Extract the [X, Y] coordinate from the center of the cell holding the provided text.  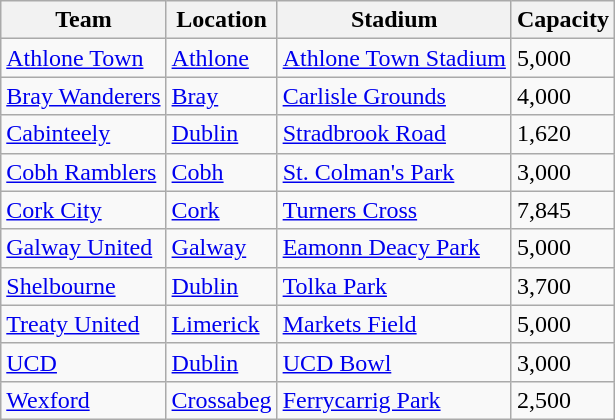
3,700 [562, 286]
Crossabeg [222, 400]
Cork City [84, 210]
Shelbourne [84, 286]
Galway [222, 248]
Carlisle Grounds [394, 96]
UCD [84, 362]
UCD Bowl [394, 362]
Capacity [562, 20]
2,500 [562, 400]
Stadium [394, 20]
Galway United [84, 248]
1,620 [562, 134]
Athlone Town Stadium [394, 58]
Athlone Town [84, 58]
Stradbrook Road [394, 134]
Ferrycarrig Park [394, 400]
Athlone [222, 58]
4,000 [562, 96]
Turners Cross [394, 210]
Tolka Park [394, 286]
Team [84, 20]
St. Colman's Park [394, 172]
Limerick [222, 324]
Wexford [84, 400]
Cabinteely [84, 134]
Cork [222, 210]
Location [222, 20]
Eamonn Deacy Park [394, 248]
Cobh [222, 172]
Cobh Ramblers [84, 172]
Bray Wanderers [84, 96]
7,845 [562, 210]
Bray [222, 96]
Treaty United [84, 324]
Markets Field [394, 324]
